Locate the cell with the specified text and output its (x, y) center coordinate. 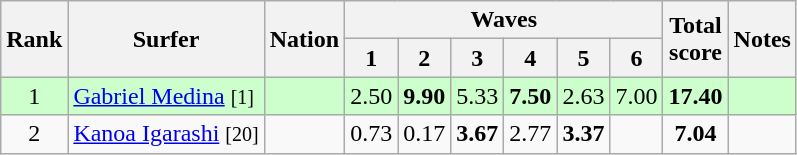
4 (530, 58)
Surfer (166, 39)
Gabriel Medina [1] (166, 96)
Kanoa Igarashi [20] (166, 134)
2.77 (530, 134)
Rank (34, 39)
3.37 (584, 134)
5 (584, 58)
0.73 (372, 134)
17.40 (696, 96)
5.33 (478, 96)
2.63 (584, 96)
2.50 (372, 96)
Notes (762, 39)
7.00 (636, 96)
Nation (304, 39)
7.50 (530, 96)
3.67 (478, 134)
9.90 (424, 96)
Waves (504, 20)
7.04 (696, 134)
0.17 (424, 134)
3 (478, 58)
6 (636, 58)
Totalscore (696, 39)
